Detect which cell encompasses the target text, then output its (x, y) center coordinate. 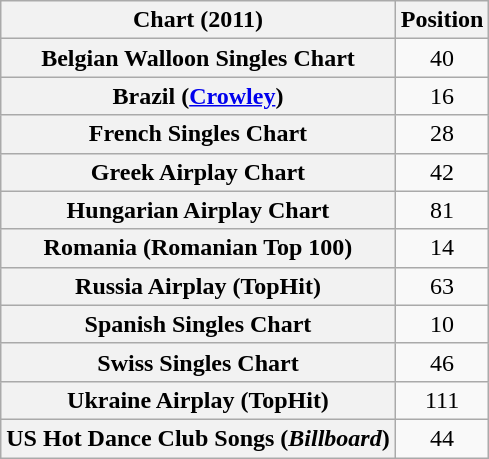
Brazil (Crowley) (198, 96)
46 (442, 362)
Position (442, 20)
Greek Airplay Chart (198, 172)
40 (442, 58)
Russia Airplay (TopHit) (198, 286)
111 (442, 400)
81 (442, 210)
Ukraine Airplay (TopHit) (198, 400)
Belgian Walloon Singles Chart (198, 58)
Swiss Singles Chart (198, 362)
16 (442, 96)
US Hot Dance Club Songs (Billboard) (198, 438)
28 (442, 134)
14 (442, 248)
French Singles Chart (198, 134)
Spanish Singles Chart (198, 324)
42 (442, 172)
63 (442, 286)
Romania (Romanian Top 100) (198, 248)
Hungarian Airplay Chart (198, 210)
Chart (2011) (198, 20)
44 (442, 438)
10 (442, 324)
